Determine the (x, y) coordinate at the center of the cell enclosing the given text.  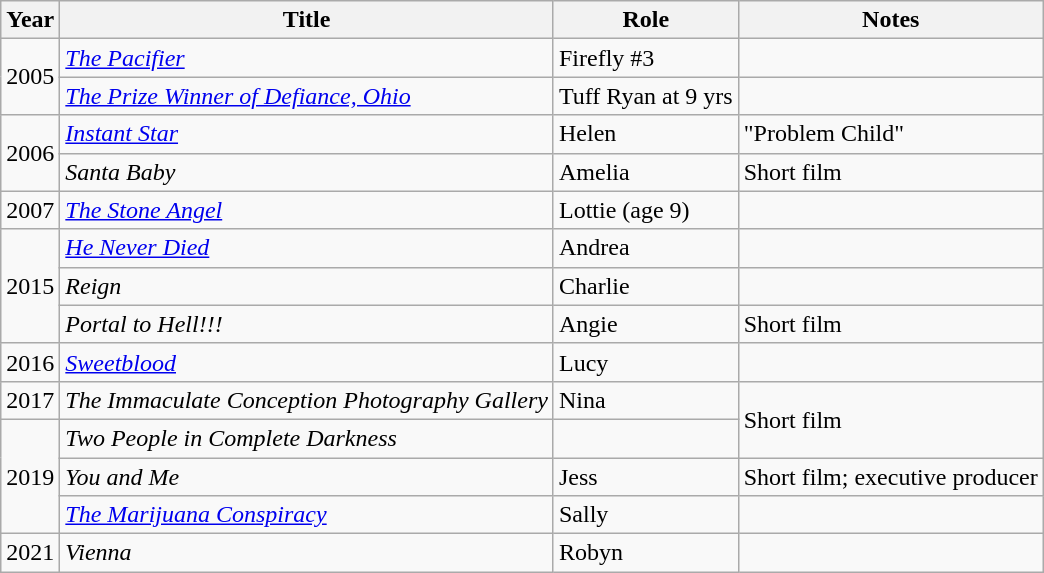
Firefly #3 (646, 58)
Jess (646, 477)
2005 (30, 77)
2016 (30, 362)
Reign (307, 286)
Portal to Hell!!! (307, 324)
Tuff Ryan at 9 yrs (646, 96)
Charlie (646, 286)
Vienna (307, 553)
Santa Baby (307, 172)
You and Me (307, 477)
Instant Star (307, 134)
Role (646, 20)
Sally (646, 515)
2007 (30, 210)
2021 (30, 553)
Robyn (646, 553)
The Prize Winner of Defiance, Ohio (307, 96)
Title (307, 20)
The Pacifier (307, 58)
Andrea (646, 248)
Year (30, 20)
He Never Died (307, 248)
2015 (30, 286)
The Stone Angel (307, 210)
2019 (30, 476)
Two People in Complete Darkness (307, 438)
2017 (30, 400)
Short film; executive producer (890, 477)
Sweetblood (307, 362)
2006 (30, 153)
Lucy (646, 362)
The Immaculate Conception Photography Gallery (307, 400)
The Marijuana Conspiracy (307, 515)
Amelia (646, 172)
Angie (646, 324)
Notes (890, 20)
Lottie (age 9) (646, 210)
Nina (646, 400)
Helen (646, 134)
"Problem Child" (890, 134)
